Find where the given text appears and provide that cell's center as (X, Y) coordinate. 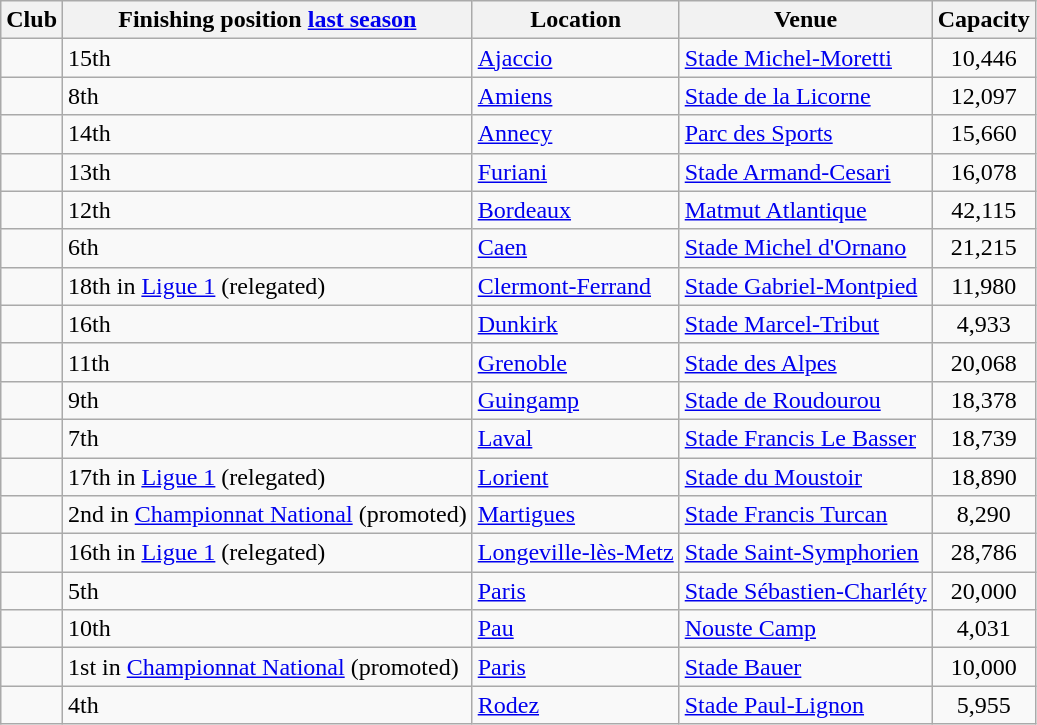
6th (268, 248)
4,031 (984, 629)
10,000 (984, 667)
Stade Gabriel-Montpied (806, 286)
Stade Bauer (806, 667)
Annecy (576, 134)
Martigues (576, 515)
Matmut Atlantique (806, 210)
21,215 (984, 248)
15,660 (984, 134)
Furiani (576, 172)
8,290 (984, 515)
16th (268, 324)
Clermont-Ferrand (576, 286)
11,980 (984, 286)
Guingamp (576, 400)
Rodez (576, 705)
Ajaccio (576, 58)
Stade Michel d'Ornano (806, 248)
Grenoble (576, 362)
Stade Marcel-Tribut (806, 324)
Parc des Sports (806, 134)
Stade de la Licorne (806, 96)
20,000 (984, 591)
18,890 (984, 477)
16th in Ligue 1 (relegated) (268, 553)
Club (32, 20)
28,786 (984, 553)
10th (268, 629)
15th (268, 58)
Amiens (576, 96)
Stade du Moustoir (806, 477)
42,115 (984, 210)
Location (576, 20)
13th (268, 172)
Stade Francis Turcan (806, 515)
1st in Championnat National (promoted) (268, 667)
Caen (576, 248)
Stade de Roudourou (806, 400)
Stade des Alpes (806, 362)
Stade Francis Le Basser (806, 438)
9th (268, 400)
7th (268, 438)
18,739 (984, 438)
Longeville-lès-Metz (576, 553)
12,097 (984, 96)
Stade Paul-Lignon (806, 705)
Stade Sébastien-Charléty (806, 591)
Finishing position last season (268, 20)
8th (268, 96)
Stade Saint-Symphorien (806, 553)
Stade Michel-Moretti (806, 58)
11th (268, 362)
4th (268, 705)
16,078 (984, 172)
2nd in Championnat National (promoted) (268, 515)
17th in Ligue 1 (relegated) (268, 477)
Venue (806, 20)
5,955 (984, 705)
Stade Armand-Cesari (806, 172)
Lorient (576, 477)
5th (268, 591)
4,933 (984, 324)
Nouste Camp (806, 629)
14th (268, 134)
Bordeaux (576, 210)
10,446 (984, 58)
18th in Ligue 1 (relegated) (268, 286)
20,068 (984, 362)
Capacity (984, 20)
Pau (576, 629)
Laval (576, 438)
12th (268, 210)
18,378 (984, 400)
Dunkirk (576, 324)
